Capture the cell that displays the provided text and extract its [x, y] central coordinate. 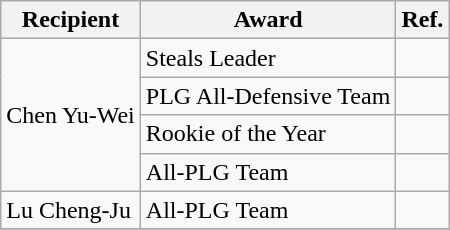
Award [268, 20]
Steals Leader [268, 58]
Lu Cheng-Ju [71, 210]
Chen Yu-Wei [71, 115]
Ref. [422, 20]
Recipient [71, 20]
PLG All-Defensive Team [268, 96]
Rookie of the Year [268, 134]
